Determine the (x, y) coordinate at the center of the cell enclosing the given text.  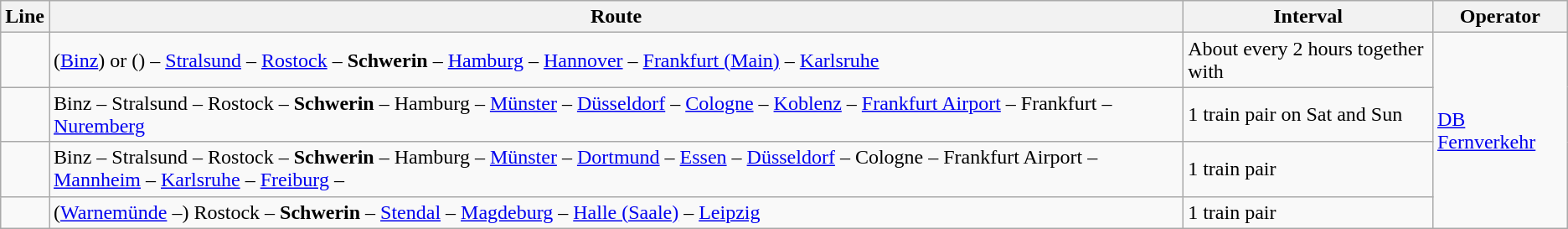
Operator (1499, 17)
Line (25, 17)
Interval (1308, 17)
DB Fernverkehr (1499, 131)
Binz – Stralsund – Rostock – Schwerin – Hamburg – Münster – Düsseldorf – Cologne – Koblenz – Frankfurt Airport – Frankfurt – Nuremberg (616, 114)
1 train pair on Sat and Sun (1308, 114)
Route (616, 17)
(Binz) or () – Stralsund – Rostock – Schwerin – Hamburg – Hannover – Frankfurt (Main) – Karlsruhe (616, 60)
About every 2 hours together with (1308, 60)
(Warnemünde –) Rostock – Schwerin – Stendal – Magdeburg – Halle (Saale) – Leipzig (616, 212)
